Extract the (X, Y) coordinate from the center of the cell holding the provided text.  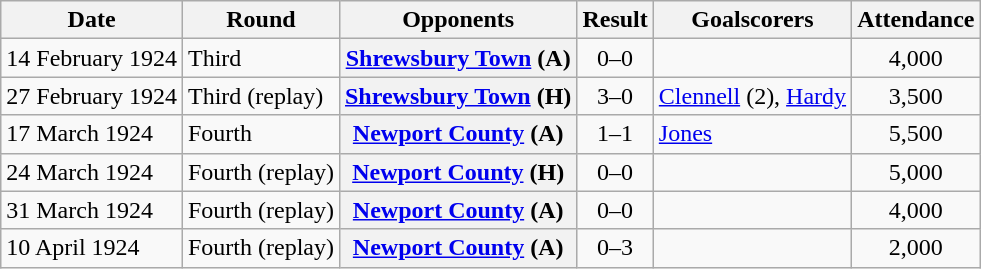
17 March 1924 (92, 134)
Date (92, 20)
24 March 1924 (92, 172)
5,500 (916, 134)
Result (615, 20)
5,000 (916, 172)
Jones (752, 134)
27 February 1924 (92, 96)
Attendance (916, 20)
1–1 (615, 134)
Shrewsbury Town (A) (458, 58)
3,500 (916, 96)
0–3 (615, 248)
2,000 (916, 248)
Fourth (260, 134)
Clennell (2), Hardy (752, 96)
Round (260, 20)
31 March 1924 (92, 210)
3–0 (615, 96)
Third (260, 58)
Goalscorers (752, 20)
Newport County (H) (458, 172)
10 April 1924 (92, 248)
Shrewsbury Town (H) (458, 96)
Opponents (458, 20)
Third (replay) (260, 96)
14 February 1924 (92, 58)
